Extract the (x, y) coordinate from the center of the cell holding the provided text.  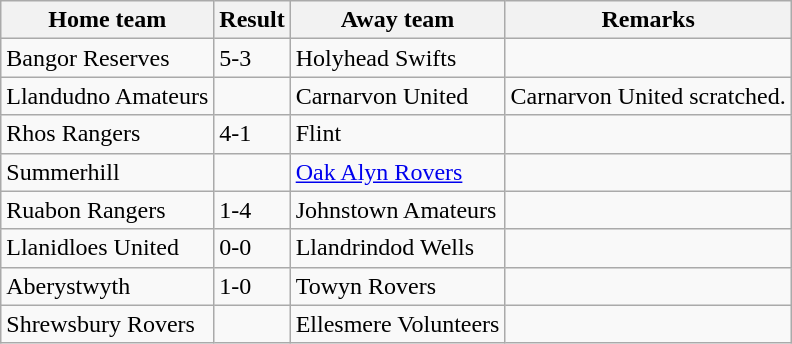
Home team (108, 20)
Away team (398, 20)
Llandrindod Wells (398, 248)
Summerhill (108, 172)
4-1 (252, 134)
Carnarvon United (398, 96)
Flint (398, 134)
1-4 (252, 210)
Towyn Rovers (398, 286)
5-3 (252, 58)
Rhos Rangers (108, 134)
Bangor Reserves (108, 58)
Llanidloes United (108, 248)
Carnarvon United scratched. (648, 96)
Shrewsbury Rovers (108, 324)
Llandudno Amateurs (108, 96)
Oak Alyn Rovers (398, 172)
0-0 (252, 248)
Ellesmere Volunteers (398, 324)
Ruabon Rangers (108, 210)
Johnstown Amateurs (398, 210)
Aberystwyth (108, 286)
Result (252, 20)
Remarks (648, 20)
Holyhead Swifts (398, 58)
1-0 (252, 286)
